Locate the cell with the specified text and output its [x, y] center coordinate. 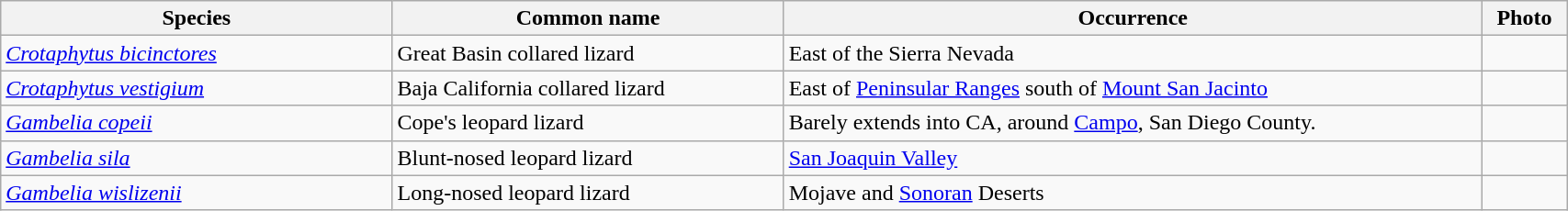
Species [197, 18]
Baja California collared lizard [588, 88]
East of the Sierra Nevada [1133, 53]
Cope's leopard lizard [588, 123]
Common name [588, 18]
Blunt-nosed leopard lizard [588, 158]
Barely extends into CA, around Campo, San Diego County. [1133, 123]
Crotaphytus vestigium [197, 88]
Crotaphytus bicinctores [197, 53]
Mojave and Sonoran Deserts [1133, 193]
East of Peninsular Ranges south of Mount San Jacinto [1133, 88]
Gambelia sila [197, 158]
Gambelia wislizenii [197, 193]
Occurrence [1133, 18]
Photo [1524, 18]
Long-nosed leopard lizard [588, 193]
San Joaquin Valley [1133, 158]
Gambelia copeii [197, 123]
Great Basin collared lizard [588, 53]
